Return [x, y] of the center of cell containing provided text 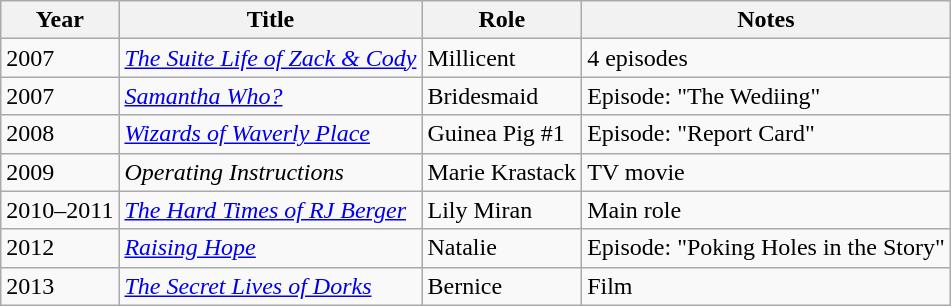
Raising Hope [270, 248]
Episode: "The Wediing" [766, 96]
Notes [766, 20]
The Hard Times of RJ Berger [270, 210]
Lily Miran [502, 210]
The Secret Lives of Dorks [270, 286]
Title [270, 20]
2009 [60, 172]
The Suite Life of Zack & Cody [270, 58]
4 episodes [766, 58]
Episode: "Report Card" [766, 134]
Operating Instructions [270, 172]
Marie Krastack [502, 172]
2008 [60, 134]
Wizards of Waverly Place [270, 134]
Year [60, 20]
2012 [60, 248]
Natalie [502, 248]
Guinea Pig #1 [502, 134]
Bridesmaid [502, 96]
Main role [766, 210]
Film [766, 286]
Samantha Who? [270, 96]
Bernice [502, 286]
Episode: "Poking Holes in the Story" [766, 248]
Millicent [502, 58]
TV movie [766, 172]
2010–2011 [60, 210]
Role [502, 20]
2013 [60, 286]
